Detect which cell encompasses the target text, then output its [X, Y] center coordinate. 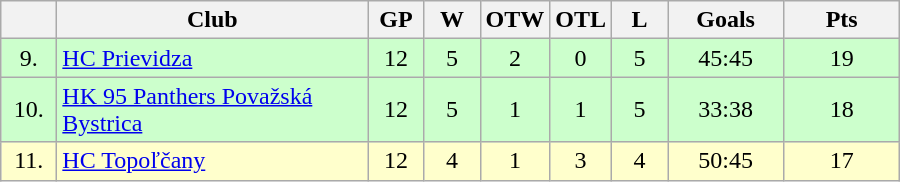
2 [515, 58]
GP [396, 20]
19 [842, 58]
0 [581, 58]
3 [581, 161]
10. [29, 110]
HK 95 Panthers Považská Bystrica [212, 110]
HC Topoľčany [212, 161]
W [452, 20]
OTL [581, 20]
33:38 [726, 110]
17 [842, 161]
L [640, 20]
Goals [726, 20]
Club [212, 20]
OTW [515, 20]
Pts [842, 20]
HC Prievidza [212, 58]
50:45 [726, 161]
9. [29, 58]
11. [29, 161]
45:45 [726, 58]
18 [842, 110]
